Locate the cell with the specified text and output its (x, y) center coordinate. 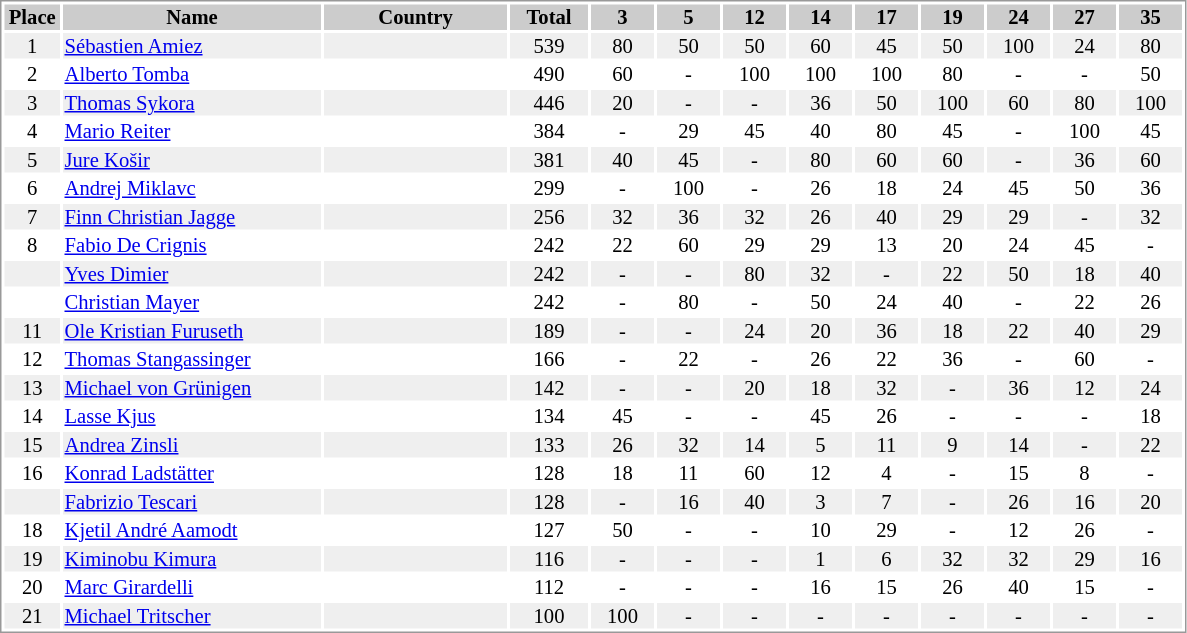
2 (32, 75)
Kjetil André Aamodt (192, 531)
142 (549, 388)
9 (952, 445)
Michael Tritscher (192, 616)
Marc Girardelli (192, 587)
Thomas Stangassinger (192, 359)
21 (32, 616)
Sébastien Amiez (192, 46)
134 (549, 417)
Konrad Ladstätter (192, 473)
446 (549, 103)
127 (549, 531)
189 (549, 331)
35 (1150, 17)
Andrej Miklavc (192, 189)
Yves Dimier (192, 274)
27 (1084, 17)
116 (549, 559)
Andrea Zinsli (192, 445)
166 (549, 359)
Mario Reiter (192, 131)
Place (32, 17)
Ole Kristian Furuseth (192, 331)
539 (549, 46)
Christian Mayer (192, 303)
Total (549, 17)
384 (549, 131)
Jure Košir (192, 160)
381 (549, 160)
Fabrizio Tescari (192, 502)
17 (886, 17)
Kiminobu Kimura (192, 559)
299 (549, 189)
Fabio De Crignis (192, 245)
Thomas Sykora (192, 103)
Michael von Grünigen (192, 388)
112 (549, 587)
Name (192, 17)
256 (549, 217)
133 (549, 445)
Lasse Kjus (192, 417)
Alberto Tomba (192, 75)
490 (549, 75)
Finn Christian Jagge (192, 217)
Country (416, 17)
10 (820, 531)
